Search for the cell housing the specified text and yield its (X, Y) center coordinate. 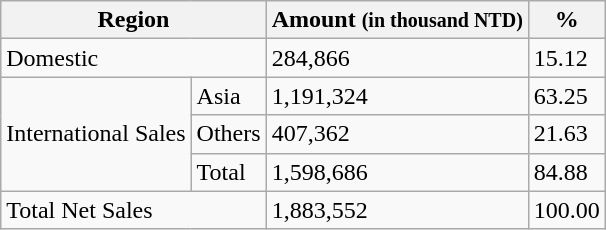
100.00 (566, 210)
Region (134, 20)
Total (228, 172)
407,362 (397, 134)
84.88 (566, 172)
63.25 (566, 96)
21.63 (566, 134)
Domestic (134, 58)
International Sales (96, 134)
Amount (in thousand NTD) (397, 20)
15.12 (566, 58)
Total Net Sales (134, 210)
1,598,686 (397, 172)
284,866 (397, 58)
Others (228, 134)
% (566, 20)
1,191,324 (397, 96)
Asia (228, 96)
1,883,552 (397, 210)
